Pinpoint the cell where the given text exists, returning its [x, y] midpoint coordinate. 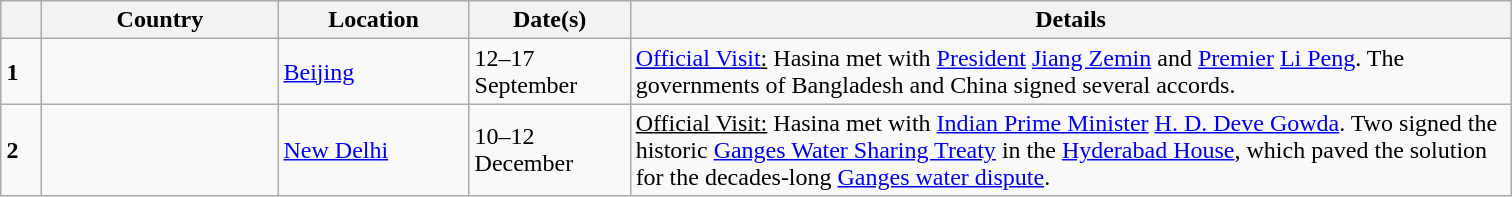
Date(s) [550, 20]
Location [374, 20]
Official Visit: Hasina met with President Jiang Zemin and Premier Li Peng. The governments of Bangladesh and China signed several accords. [1070, 72]
1 [22, 72]
Country [160, 20]
2 [22, 150]
New Delhi [374, 150]
Details [1070, 20]
Beijing [374, 72]
12–17 September [550, 72]
10–12 December [550, 150]
